Scan for the cell matching the given text and deliver its (X, Y) coordinate at center. 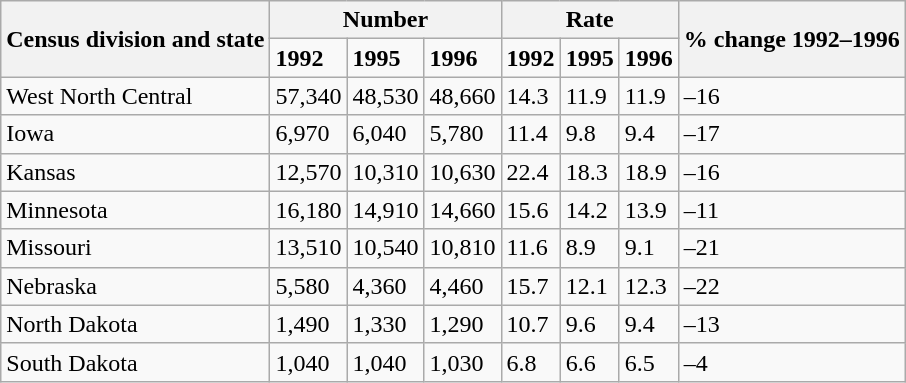
14,910 (386, 210)
Rate (590, 20)
West North Central (136, 96)
12,570 (308, 172)
Census division and state (136, 39)
22.4 (530, 172)
Missouri (136, 248)
11.6 (530, 248)
14.3 (530, 96)
6.5 (648, 362)
% change 1992–1996 (792, 39)
Kansas (136, 172)
6.8 (530, 362)
1,330 (386, 324)
5,780 (462, 134)
Number (386, 20)
North Dakota (136, 324)
10.7 (530, 324)
1,030 (462, 362)
14.2 (590, 210)
1,290 (462, 324)
18.3 (590, 172)
–22 (792, 286)
13.9 (648, 210)
6,040 (386, 134)
12.3 (648, 286)
18.9 (648, 172)
–11 (792, 210)
Iowa (136, 134)
–4 (792, 362)
9.8 (590, 134)
13,510 (308, 248)
10,540 (386, 248)
10,310 (386, 172)
14,660 (462, 210)
9.6 (590, 324)
8.9 (590, 248)
South Dakota (136, 362)
1,490 (308, 324)
15.7 (530, 286)
10,810 (462, 248)
48,530 (386, 96)
16,180 (308, 210)
6.6 (590, 362)
4,360 (386, 286)
57,340 (308, 96)
Minnesota (136, 210)
15.6 (530, 210)
48,660 (462, 96)
5,580 (308, 286)
–21 (792, 248)
10,630 (462, 172)
12.1 (590, 286)
6,970 (308, 134)
–13 (792, 324)
9.1 (648, 248)
–17 (792, 134)
4,460 (462, 286)
11.4 (530, 134)
Nebraska (136, 286)
